Output the [x, y] coordinate of the center of the cell containing the given text.  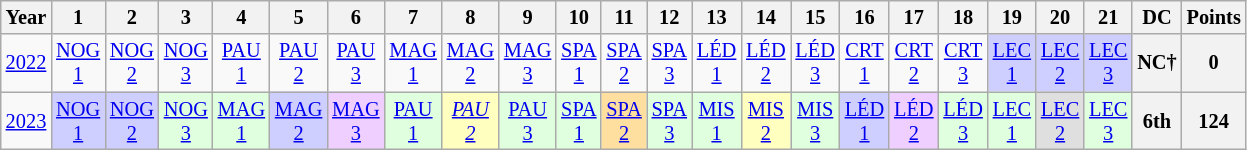
17 [914, 17]
6th [1156, 121]
Points [1214, 17]
MIS3 [814, 121]
MIS1 [716, 121]
6 [356, 17]
1 [78, 17]
8 [470, 17]
7 [412, 17]
13 [716, 17]
5 [298, 17]
124 [1214, 121]
16 [864, 17]
11 [624, 17]
20 [1060, 17]
10 [578, 17]
CRT2 [914, 63]
MIS2 [766, 121]
21 [1108, 17]
CRT3 [962, 63]
2023 [26, 121]
DC [1156, 17]
2 [132, 17]
Year [26, 17]
3 [186, 17]
0 [1214, 63]
19 [1012, 17]
14 [766, 17]
4 [242, 17]
CRT1 [864, 63]
NC† [1156, 63]
18 [962, 17]
2022 [26, 63]
9 [528, 17]
12 [670, 17]
15 [814, 17]
